Identify which cell holds the provided text, then report its (X, Y) central coordinate. 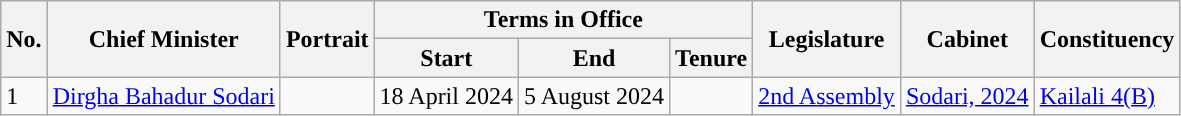
Portrait (327, 39)
2nd Assembly (827, 96)
Terms in Office (564, 20)
End (594, 58)
Start (446, 58)
Chief Minister (164, 39)
Tenure (712, 58)
Kailali 4(B) (1107, 96)
1 (24, 96)
Cabinet (967, 39)
Constituency (1107, 39)
Dirgha Bahadur Sodari (164, 96)
Legislature (827, 39)
5 August 2024 (594, 96)
Sodari, 2024 (967, 96)
No. (24, 39)
18 April 2024 (446, 96)
